Return the [x, y] coordinate for the center point of the cell that contains the specified text.  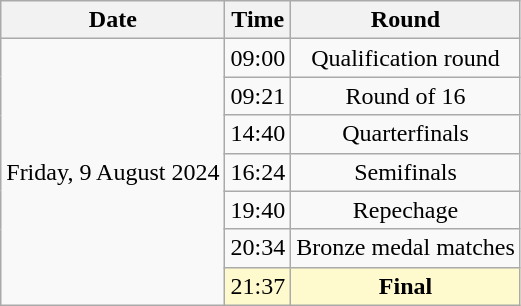
Repechage [406, 210]
16:24 [258, 172]
Friday, 9 August 2024 [113, 172]
Quarterfinals [406, 134]
09:00 [258, 58]
Semifinals [406, 172]
Bronze medal matches [406, 248]
20:34 [258, 248]
Qualification round [406, 58]
Time [258, 20]
14:40 [258, 134]
Round [406, 20]
Final [406, 286]
19:40 [258, 210]
09:21 [258, 96]
21:37 [258, 286]
Date [113, 20]
Round of 16 [406, 96]
